Identify which cell holds the provided text, then report its [x, y] central coordinate. 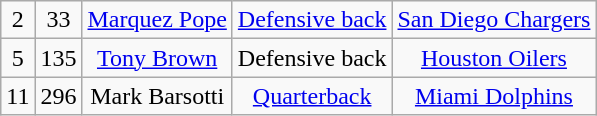
Mark Barsotti [157, 96]
San Diego Chargers [494, 20]
Houston Oilers [494, 58]
Marquez Pope [157, 20]
Tony Brown [157, 58]
2 [18, 20]
Miami Dolphins [494, 96]
135 [58, 58]
296 [58, 96]
Quarterback [312, 96]
5 [18, 58]
11 [18, 96]
33 [58, 20]
